Find where the given text appears and provide that cell's center as [x, y] coordinate. 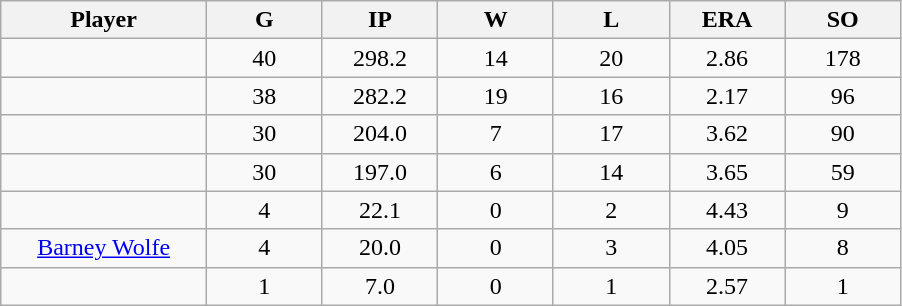
2.57 [727, 286]
59 [843, 172]
96 [843, 96]
40 [264, 58]
Barney Wolfe [104, 248]
W [496, 20]
20.0 [380, 248]
90 [843, 134]
2 [611, 210]
38 [264, 96]
IP [380, 20]
2.17 [727, 96]
7.0 [380, 286]
4.43 [727, 210]
19 [496, 96]
298.2 [380, 58]
197.0 [380, 172]
17 [611, 134]
4.05 [727, 248]
3 [611, 248]
6 [496, 172]
178 [843, 58]
L [611, 20]
16 [611, 96]
3.65 [727, 172]
G [264, 20]
7 [496, 134]
20 [611, 58]
ERA [727, 20]
2.86 [727, 58]
8 [843, 248]
22.1 [380, 210]
9 [843, 210]
Player [104, 20]
204.0 [380, 134]
SO [843, 20]
282.2 [380, 96]
3.62 [727, 134]
